Extract the (X, Y) coordinate from the center of the cell holding the provided text.  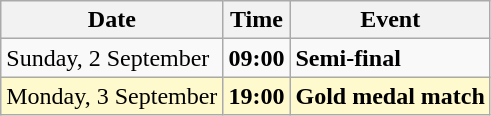
Time (256, 20)
19:00 (256, 96)
Date (112, 20)
Monday, 3 September (112, 96)
Semi-final (390, 58)
Gold medal match (390, 96)
09:00 (256, 58)
Sunday, 2 September (112, 58)
Event (390, 20)
